Capture the cell that displays the provided text and extract its [X, Y] central coordinate. 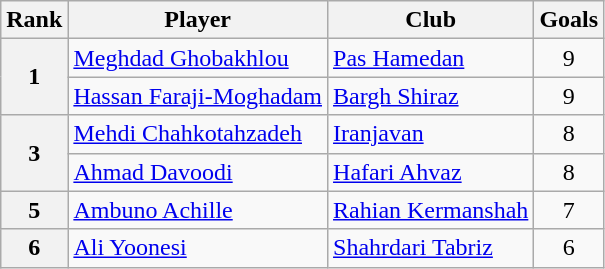
Ambuno Achille [198, 210]
Bargh Shiraz [431, 96]
Hassan Faraji-Moghadam [198, 96]
3 [34, 153]
7 [569, 210]
Goals [569, 20]
Player [198, 20]
Rank [34, 20]
Ali Yoonesi [198, 248]
Mehdi Chahkotahzadeh [198, 134]
Meghdad Ghobakhlou [198, 58]
Iranjavan [431, 134]
Ahmad Davoodi [198, 172]
Shahrdari Tabriz [431, 248]
Rahian Kermanshah [431, 210]
5 [34, 210]
Pas Hamedan [431, 58]
Hafari Ahvaz [431, 172]
1 [34, 77]
Club [431, 20]
